Output the (x, y) coordinate of the center of the cell containing the given text.  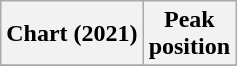
Chart (2021) (72, 34)
Peakposition (189, 34)
